Detect which cell encompasses the target text, then output its [X, Y] center coordinate. 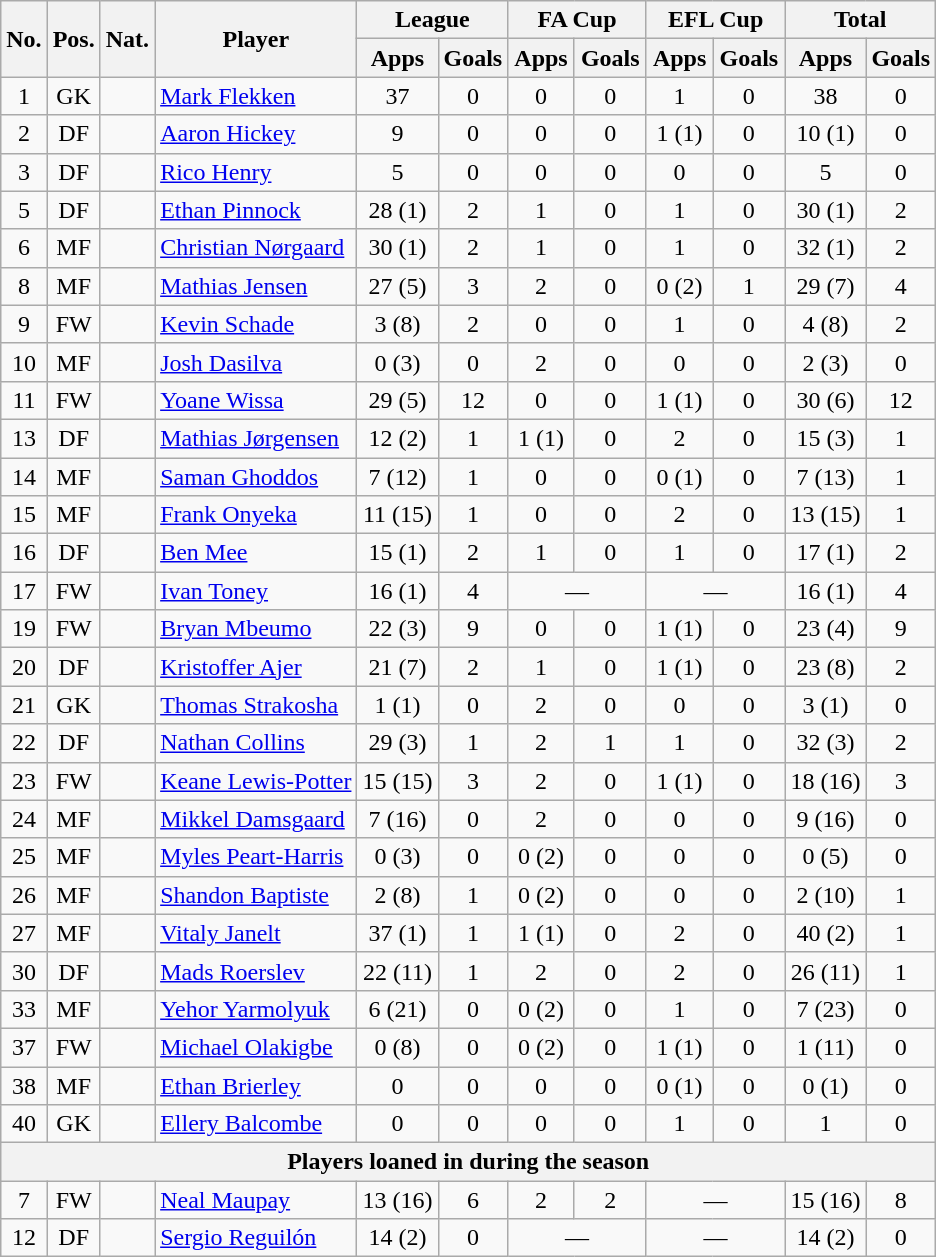
28 (1) [398, 210]
40 (2) [826, 933]
23 (8) [826, 667]
26 [24, 895]
0 (5) [826, 857]
Michael Olakigbe [256, 1047]
17 (1) [826, 553]
33 [24, 1009]
32 (1) [826, 248]
Player [256, 39]
Nat. [127, 39]
16 [24, 553]
League [432, 20]
Ellery Balcombe [256, 1124]
Frank Onyeka [256, 515]
EFL Cup [716, 20]
Ben Mee [256, 553]
Ethan Brierley [256, 1085]
Josh Dasilva [256, 362]
2 (10) [826, 895]
11 [24, 400]
Kristoffer Ajer [256, 667]
7 (23) [826, 1009]
24 [24, 819]
14 [24, 477]
29 (7) [826, 286]
Total [860, 20]
15 [24, 515]
22 [24, 743]
27 [24, 933]
Yoane Wissa [256, 400]
15 (3) [826, 438]
32 (3) [826, 743]
6 (21) [398, 1009]
Shandon Baptiste [256, 895]
13 (16) [398, 1200]
No. [24, 39]
Yehor Yarmolyuk [256, 1009]
19 [24, 629]
7 (12) [398, 477]
10 (1) [826, 134]
25 [24, 857]
2 (8) [398, 895]
13 [24, 438]
Pos. [74, 39]
Aaron Hickey [256, 134]
Kevin Schade [256, 324]
Players loaned in during the season [468, 1162]
Saman Ghoddos [256, 477]
15 (15) [398, 781]
3 (8) [398, 324]
22 (11) [398, 971]
Mathias Jensen [256, 286]
Bryan Mbeumo [256, 629]
40 [24, 1124]
27 (5) [398, 286]
7 (13) [826, 477]
30 [24, 971]
Vitaly Janelt [256, 933]
15 (16) [826, 1200]
Ivan Toney [256, 591]
12 (2) [398, 438]
Sergio Reguilón [256, 1238]
7 [24, 1200]
Rico Henry [256, 172]
37 (1) [398, 933]
17 [24, 591]
0 (8) [398, 1047]
FA Cup [578, 20]
Neal Maupay [256, 1200]
10 [24, 362]
18 (16) [826, 781]
21 [24, 705]
Mark Flekken [256, 96]
23 [24, 781]
22 (3) [398, 629]
3 (1) [826, 705]
Nathan Collins [256, 743]
23 (4) [826, 629]
4 (8) [826, 324]
Mathias Jørgensen [256, 438]
9 (16) [826, 819]
21 (7) [398, 667]
29 (3) [398, 743]
2 (3) [826, 362]
Myles Peart-Harris [256, 857]
29 (5) [398, 400]
1 (11) [826, 1047]
7 (16) [398, 819]
15 (1) [398, 553]
11 (15) [398, 515]
Keane Lewis-Potter [256, 781]
Thomas Strakosha [256, 705]
26 (11) [826, 971]
Mads Roerslev [256, 971]
Christian Nørgaard [256, 248]
13 (15) [826, 515]
Ethan Pinnock [256, 210]
Mikkel Damsgaard [256, 819]
30 (6) [826, 400]
20 [24, 667]
